Locate the cell with the specified text and output its [x, y] center coordinate. 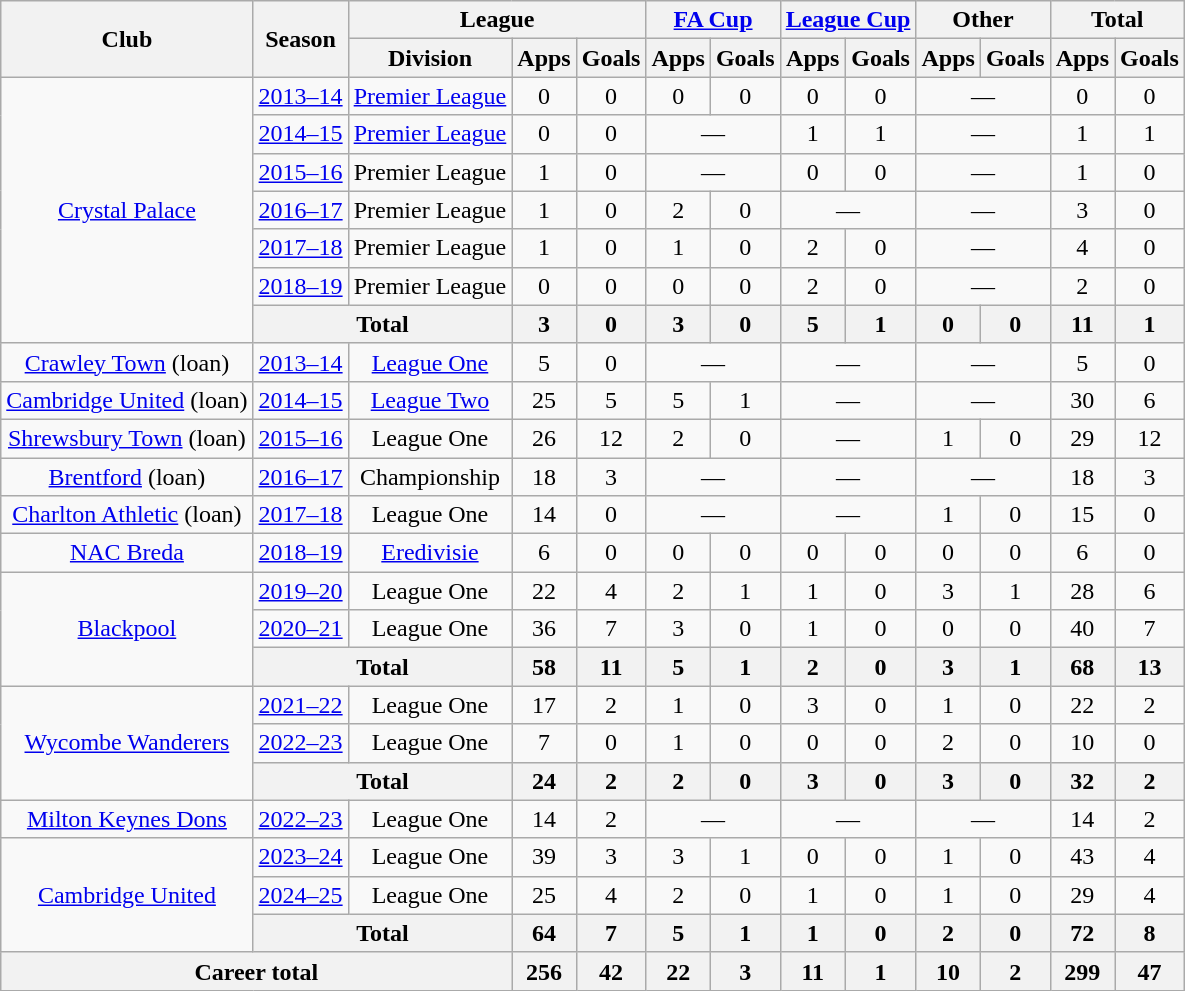
64 [544, 933]
League Cup [848, 20]
Wycombe Wanderers [127, 743]
Division [430, 58]
League Two [430, 400]
FA Cup [713, 20]
26 [544, 438]
58 [544, 667]
42 [611, 971]
Cambridge United (loan) [127, 400]
Brentford (loan) [127, 477]
2021–22 [300, 705]
Eredivisie [430, 553]
NAC Breda [127, 553]
43 [1082, 857]
Championship [430, 477]
Cambridge United [127, 895]
Shrewsbury Town (loan) [127, 438]
Milton Keynes Dons [127, 819]
13 [1150, 667]
2019–20 [300, 591]
8 [1150, 933]
40 [1082, 629]
28 [1082, 591]
17 [544, 705]
299 [1082, 971]
2023–24 [300, 857]
47 [1150, 971]
Career total [256, 971]
15 [1082, 515]
256 [544, 971]
24 [544, 781]
Club [127, 39]
68 [1082, 667]
32 [1082, 781]
League [497, 20]
Blackpool [127, 629]
30 [1082, 400]
Crystal Palace [127, 210]
36 [544, 629]
Season [300, 39]
Charlton Athletic (loan) [127, 515]
72 [1082, 933]
Crawley Town (loan) [127, 362]
Other [983, 20]
2024–25 [300, 895]
2020–21 [300, 629]
39 [544, 857]
